Scan for the cell matching the given text and deliver its [x, y] coordinate at center. 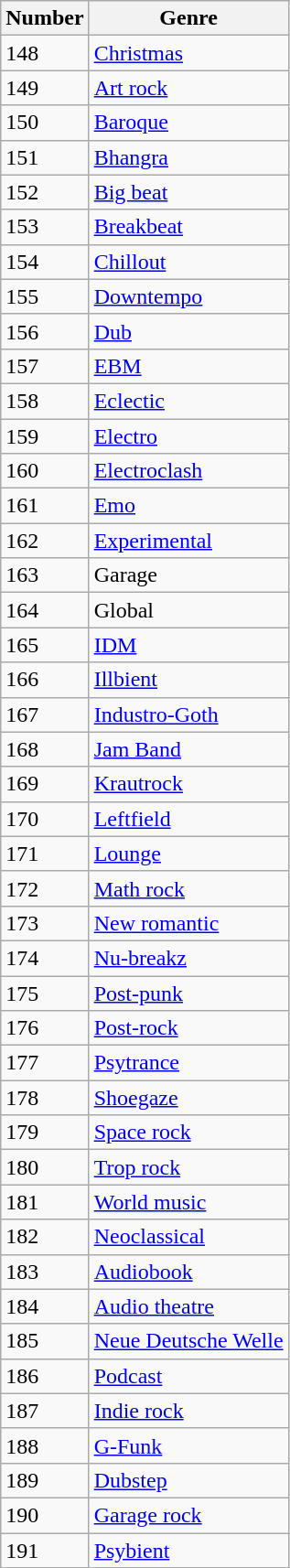
151 [45, 157]
Psybient [188, 1551]
Electroclash [188, 471]
Trop rock [188, 1167]
Shoegaze [188, 1098]
182 [45, 1237]
Chillout [188, 262]
148 [45, 53]
New romantic [188, 923]
Global [188, 610]
Garage rock [188, 1515]
175 [45, 993]
G-Funk [188, 1445]
Audiobook [188, 1272]
163 [45, 575]
176 [45, 1028]
Eclectic [188, 401]
166 [45, 680]
158 [45, 401]
179 [45, 1133]
173 [45, 923]
186 [45, 1376]
Nu-breakz [188, 958]
187 [45, 1411]
190 [45, 1515]
Post-rock [188, 1028]
Post-punk [188, 993]
183 [45, 1272]
155 [45, 296]
Audio theatre [188, 1306]
Neue Deutsche Welle [188, 1341]
154 [45, 262]
178 [45, 1098]
172 [45, 888]
Podcast [188, 1376]
156 [45, 331]
Bhangra [188, 157]
Downtempo [188, 296]
162 [45, 541]
160 [45, 471]
Big beat [188, 192]
Experimental [188, 541]
177 [45, 1063]
161 [45, 506]
Emo [188, 506]
181 [45, 1202]
Genre [188, 18]
174 [45, 958]
EBM [188, 366]
Breakbeat [188, 227]
Neoclassical [188, 1237]
180 [45, 1167]
Space rock [188, 1133]
164 [45, 610]
Dub [188, 331]
152 [45, 192]
Baroque [188, 123]
170 [45, 819]
171 [45, 854]
Number [45, 18]
World music [188, 1202]
Math rock [188, 888]
159 [45, 436]
188 [45, 1445]
Electro [188, 436]
149 [45, 88]
Art rock [188, 88]
Garage [188, 575]
Krautrock [188, 784]
153 [45, 227]
IDM [188, 645]
169 [45, 784]
Christmas [188, 53]
Industro-Goth [188, 714]
168 [45, 749]
Jam Band [188, 749]
184 [45, 1306]
150 [45, 123]
189 [45, 1480]
167 [45, 714]
Leftfield [188, 819]
157 [45, 366]
191 [45, 1551]
Psytrance [188, 1063]
Dubstep [188, 1480]
165 [45, 645]
Illbient [188, 680]
Indie rock [188, 1411]
185 [45, 1341]
Lounge [188, 854]
